Capture the cell that displays the provided text and extract its [x, y] central coordinate. 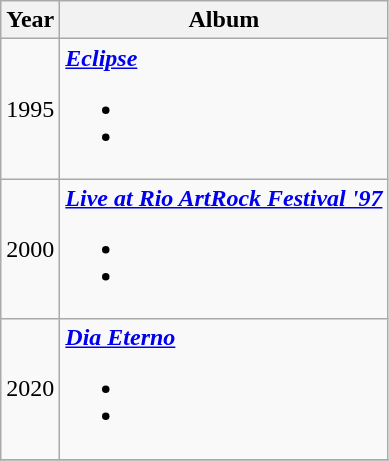
2000 [30, 249]
2020 [30, 389]
Eclipse [224, 109]
Album [224, 20]
1995 [30, 109]
Year [30, 20]
Live at Rio ArtRock Festival '97 [224, 249]
Dia Eterno [224, 389]
